Locate the cell with the specified text and output its (x, y) center coordinate. 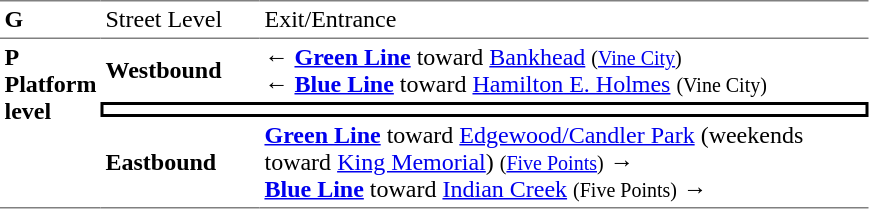
Westbound (180, 70)
← Green Line toward Bankhead (Vine City)← Blue Line toward Hamilton E. Holmes (Vine City) (564, 70)
Street Level (180, 19)
Green Line toward Edgewood/Candler Park (weekends toward King Memorial) (Five Points) → Blue Line toward Indian Creek (Five Points) → (564, 163)
Exit/Entrance (564, 19)
PPlatform level (50, 124)
Eastbound (180, 163)
G (50, 19)
